Extract the (X, Y) coordinate from the center of the cell holding the provided text.  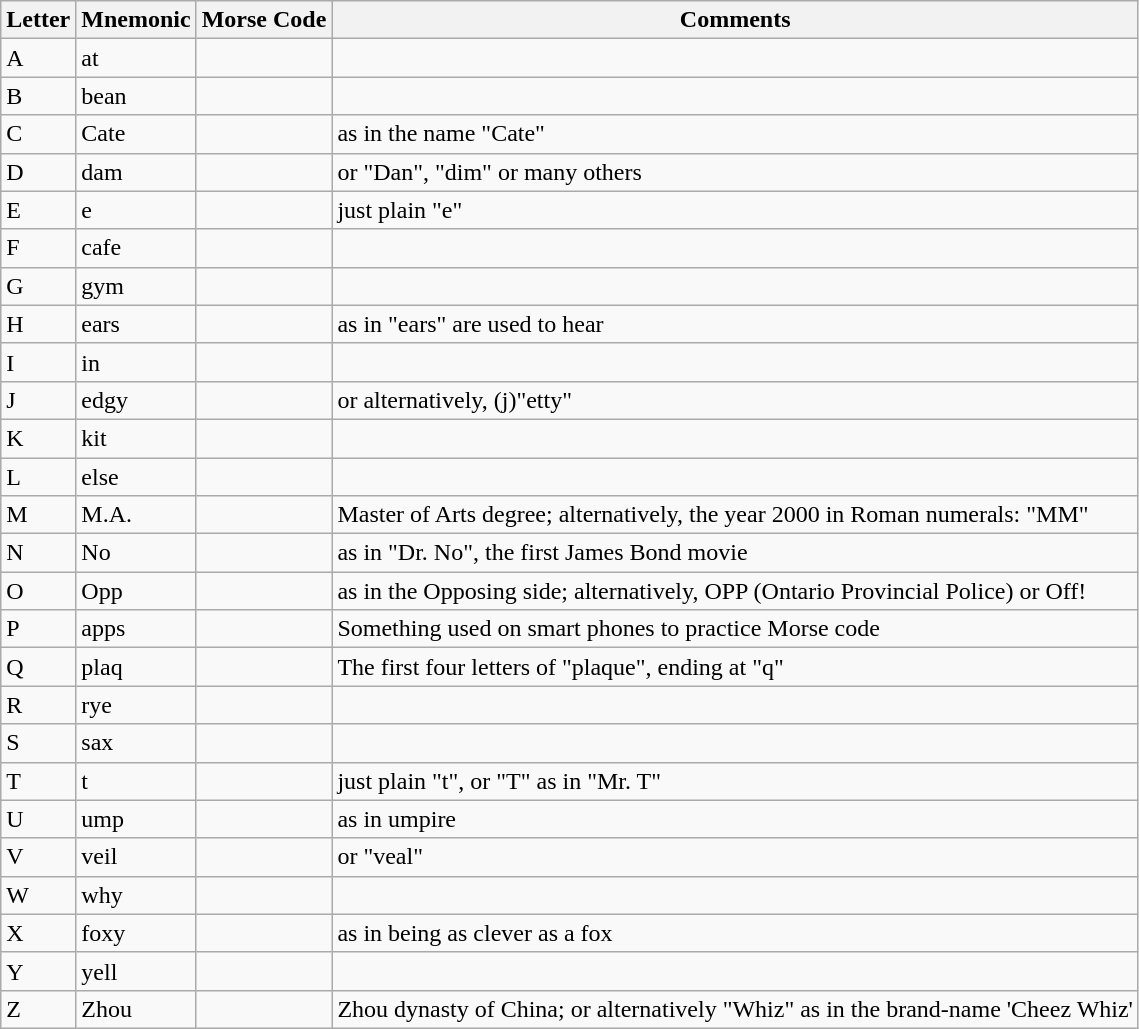
ump (136, 819)
Zhou dynasty of China; or alternatively "Whiz" as in the brand-name 'Cheez Whiz' (736, 1009)
O (38, 591)
gym (136, 286)
kit (136, 438)
H (38, 324)
sax (136, 743)
as in "Dr. No", the first James Bond movie (736, 553)
ears (136, 324)
The first four letters of "plaque", ending at "q" (736, 667)
why (136, 895)
apps (136, 629)
yell (136, 971)
just plain "e" (736, 210)
Q (38, 667)
J (38, 400)
M.A. (136, 515)
K (38, 438)
dam (136, 172)
as in being as clever as a fox (736, 933)
in (136, 362)
Comments (736, 20)
as in the name "Cate" (736, 134)
else (136, 477)
R (38, 705)
W (38, 895)
as in "ears" are used to hear (736, 324)
or "veal" (736, 857)
Opp (136, 591)
Master of Arts degree; alternatively, the year 2000 in Roman numerals: "MM" (736, 515)
t (136, 781)
S (38, 743)
L (38, 477)
cafe (136, 248)
A (38, 58)
or alternatively, (j)"etty" (736, 400)
T (38, 781)
Morse Code (264, 20)
G (38, 286)
as in the Opposing side; alternatively, OPP (Ontario Provincial Police) or Off! (736, 591)
Zhou (136, 1009)
just plain "t", or "T" as in "Mr. T" (736, 781)
veil (136, 857)
Y (38, 971)
or "Dan", "dim" or many others (736, 172)
D (38, 172)
Mnemonic (136, 20)
plaq (136, 667)
bean (136, 96)
rye (136, 705)
N (38, 553)
E (38, 210)
at (136, 58)
V (38, 857)
Letter (38, 20)
No (136, 553)
foxy (136, 933)
I (38, 362)
Z (38, 1009)
X (38, 933)
F (38, 248)
M (38, 515)
Cate (136, 134)
C (38, 134)
U (38, 819)
Something used on smart phones to practice Morse code (736, 629)
P (38, 629)
B (38, 96)
edgy (136, 400)
e (136, 210)
as in umpire (736, 819)
